From the cell containing the given text, extract its center point as [x, y] coordinate. 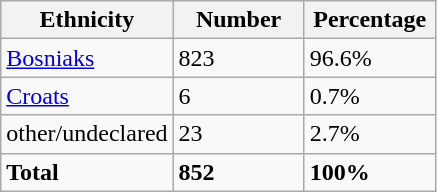
0.7% [370, 96]
other/undeclared [87, 134]
Bosniaks [87, 58]
Percentage [370, 20]
2.7% [370, 134]
6 [238, 96]
Croats [87, 96]
Number [238, 20]
823 [238, 58]
100% [370, 172]
852 [238, 172]
23 [238, 134]
96.6% [370, 58]
Total [87, 172]
Ethnicity [87, 20]
